Detect which cell encompasses the target text, then output its (X, Y) center coordinate. 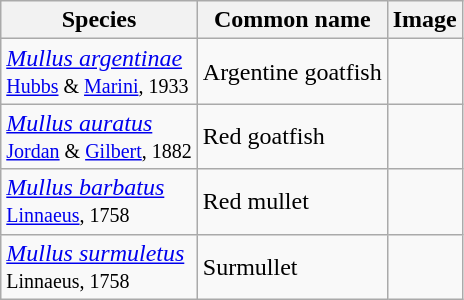
Mullus argentinaeHubbs & Marini, 1933 (100, 72)
Mullus auratusJordan & Gilbert, 1882 (100, 136)
Argentine goatfish (292, 72)
Common name (292, 20)
Image (424, 20)
Red mullet (292, 202)
Mullus surmuletusLinnaeus, 1758 (100, 266)
Red goatfish (292, 136)
Species (100, 20)
Surmullet (292, 266)
Mullus barbatusLinnaeus, 1758 (100, 202)
